Provide the (X, Y) coordinate of the cell's center where the given text is located.  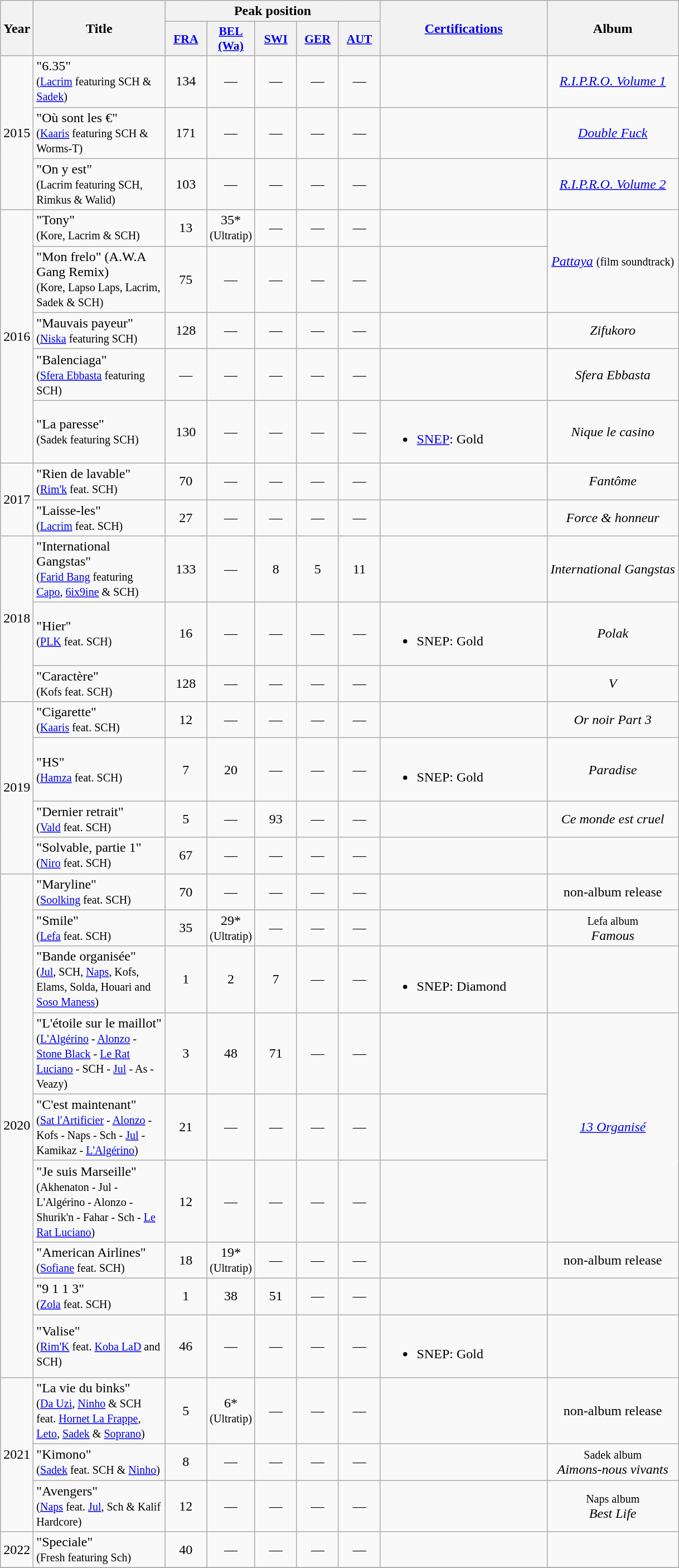
"C'est maintenant" (Sat l'Artificier - Alonzo - Kofs - Naps - Sch - Jul - Kamikaz - L'Algérino) (99, 1127)
171 (186, 133)
"Je suis Marseille" (Akhenaton - Jul - L'Algérino - Alonzo - Shurik'n - Fahar - Sch - Le Rat Luciano) (99, 1201)
"Rien de lavable" (Rim'k feat. SCH) (99, 481)
FRA (186, 39)
Polak (613, 634)
103 (186, 184)
133 (186, 569)
"American Airlines" (Sofiane feat. SCH) (99, 1260)
"Mauvais payeur" (Niska featuring SCH) (99, 330)
SNEP: Diamond (464, 980)
130 (186, 432)
"Mon frelo" (A.W.A Gang Remix)(Kore, Lapso Laps, Lacrim, Sadek & SCH) (99, 279)
Peak position (273, 11)
40 (186, 1550)
13 Organisé (613, 1127)
"Valise" (Rim'K feat. Koba LaD and SCH) (99, 1345)
2019 (17, 788)
GER (318, 39)
"L'étoile sur le maillot" (L'Algérino - Alonzo - Stone Black - Le Rat Luciano - SCH - Jul - As - Veazy) (99, 1053)
21 (186, 1127)
48 (231, 1053)
38 (231, 1296)
"La vie du binks" (Da Uzi, Ninho & SCH feat. Hornet La Frappe, Leto, Sadek & Soprano) (99, 1411)
2022 (17, 1550)
Sadek albumAimons-nous vivants (613, 1463)
Sfera Ebbasta (613, 374)
Fantôme (613, 481)
"Cigarette" (Kaaris feat. SCH) (99, 720)
V (613, 684)
R.I.P.R.O. Volume 1 (613, 81)
2017 (17, 499)
Force & honneur (613, 518)
134 (186, 81)
11 (359, 569)
"Bande organisée" (Jul, SCH, Naps, Kofs, Elams, Solda, Houari and Soso Maness) (99, 980)
"Caractère" (Kofs feat. SCH) (99, 684)
29*(Ultratip) (231, 928)
Album (613, 28)
"International Gangstas" (Farid Bang featuring Capo, 6ix9ine & SCH) (99, 569)
"Où sont les €" (Kaaris featuring SCH & Worms-T) (99, 133)
"Avengers" (Naps feat. Jul, Sch & Kalif Hardcore) (99, 1506)
SWI (275, 39)
Naps albumBest Life (613, 1506)
"Maryline" (Soolking feat. SCH) (99, 891)
Pattaya (film soundtrack) (613, 261)
"Smile" (Lefa feat. SCH) (99, 928)
"6.35" (Lacrim featuring SCH & Sadek) (99, 81)
"Balenciaga" (Sfera Ebbasta featuring SCH) (99, 374)
2016 (17, 336)
International Gangstas (613, 569)
R.I.P.R.O. Volume 2 (613, 184)
2018 (17, 619)
75 (186, 279)
2 (231, 980)
Year (17, 28)
"Speciale" (Fresh featuring Sch) (99, 1550)
"Laisse-les" (Lacrim feat. SCH) (99, 518)
Paradise (613, 770)
3 (186, 1053)
18 (186, 1260)
46 (186, 1345)
2021 (17, 1455)
93 (275, 819)
BEL (Wa) (231, 39)
Certifications (464, 28)
16 (186, 634)
2020 (17, 1126)
Or noir Part 3 (613, 720)
"9 1 1 3" (Zola feat. SCH) (99, 1296)
Zifukoro (613, 330)
67 (186, 856)
"On y est" (Lacrim featuring SCH, Rimkus & Walid) (99, 184)
13 (186, 228)
Title (99, 28)
6*(Ultratip) (231, 1411)
"Dernier retrait" (Vald feat. SCH) (99, 819)
"Hier" (PLK feat. SCH) (99, 634)
51 (275, 1296)
27 (186, 518)
35*(Ultratip) (231, 228)
"HS" (Hamza feat. SCH) (99, 770)
"La paresse" (Sadek featuring SCH) (99, 432)
19*(Ultratip) (231, 1260)
20 (231, 770)
"Tony" (Kore, Lacrim & SCH) (99, 228)
AUT (359, 39)
2015 (17, 133)
Lefa albumFamous (613, 928)
Nique le casino (613, 432)
35 (186, 928)
"Solvable, partie 1" (Niro feat. SCH) (99, 856)
71 (275, 1053)
Double Fuck (613, 133)
"Kimono" (Sadek feat. SCH & Ninho) (99, 1463)
Ce monde est cruel (613, 819)
